For the text-containing cell, return its midpoint in [X, Y] coordinate format. 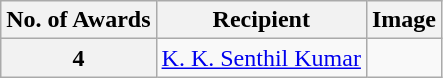
No. of Awards [78, 20]
Image [404, 20]
Recipient [261, 20]
4 [78, 58]
K. K. Senthil Kumar [261, 58]
